Identify which cell holds the provided text, then report its (X, Y) central coordinate. 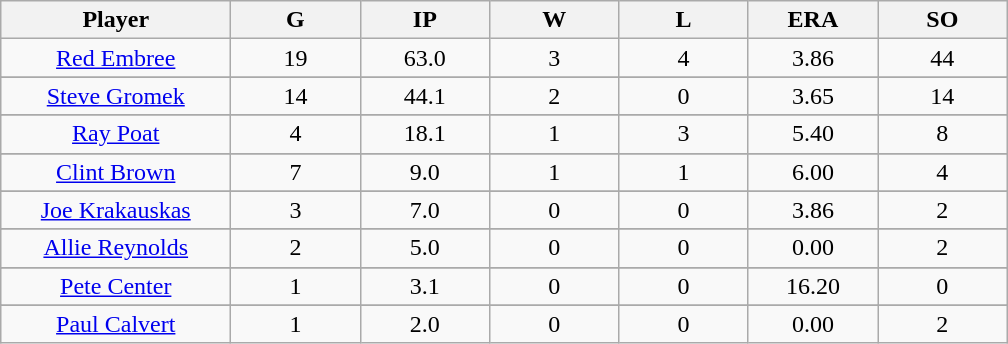
3.1 (424, 286)
Red Embree (116, 58)
6.00 (812, 172)
Player (116, 20)
SO (942, 20)
IP (424, 20)
19 (296, 58)
5.0 (424, 248)
G (296, 20)
63.0 (424, 58)
7.0 (424, 210)
Joe Krakauskas (116, 210)
Paul Calvert (116, 324)
Clint Brown (116, 172)
16.20 (812, 286)
L (684, 20)
44 (942, 58)
W (554, 20)
9.0 (424, 172)
Steve Gromek (116, 96)
44.1 (424, 96)
7 (296, 172)
Allie Reynolds (116, 248)
18.1 (424, 134)
5.40 (812, 134)
Pete Center (116, 286)
Ray Poat (116, 134)
2.0 (424, 324)
8 (942, 134)
3.65 (812, 96)
ERA (812, 20)
